Scan for the cell matching the given text and deliver its [X, Y] coordinate at center. 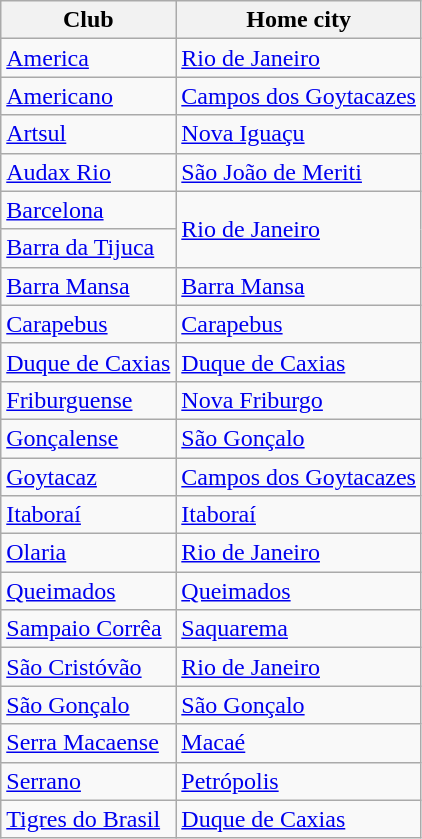
Goytacaz [88, 477]
Nova Friburgo [299, 400]
Home city [299, 20]
Saquarema [299, 629]
Macaé [299, 743]
São João de Meriti [299, 172]
America [88, 58]
Olaria [88, 553]
Friburguense [88, 400]
Gonçalense [88, 438]
São Cristóvão [88, 667]
Petrópolis [299, 781]
Barra da Tijuca [88, 248]
Sampaio Corrêa [88, 629]
Barcelona [88, 210]
Serra Macaense [88, 743]
Serrano [88, 781]
Nova Iguaçu [299, 134]
Tigres do Brasil [88, 819]
Club [88, 20]
Americano [88, 96]
Artsul [88, 134]
Audax Rio [88, 172]
